Identify which cell holds the provided text, then report its (X, Y) central coordinate. 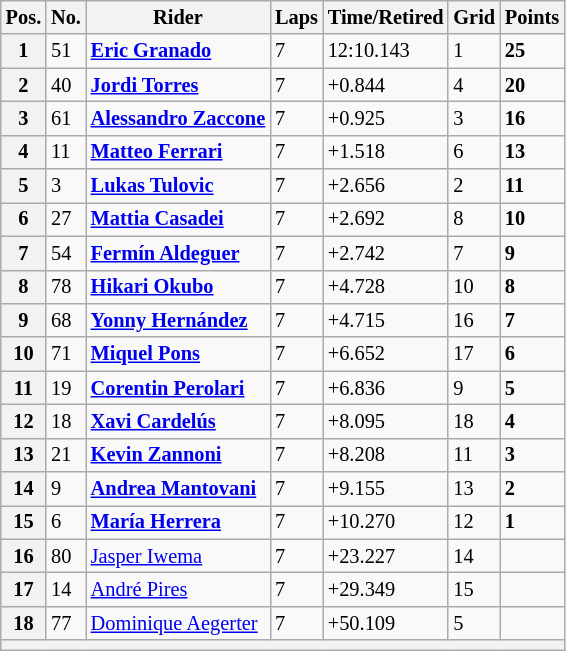
Mattia Casadei (178, 219)
Rider (178, 17)
Pos. (24, 17)
Points (532, 17)
Eric Granado (178, 51)
12:10.143 (386, 51)
+29.349 (386, 589)
25 (532, 51)
51 (66, 51)
María Herrera (178, 522)
21 (66, 455)
+6.836 (386, 388)
+0.925 (386, 118)
+9.155 (386, 489)
61 (66, 118)
Hikari Okubo (178, 287)
27 (66, 219)
54 (66, 253)
Fermín Aldeguer (178, 253)
+6.652 (386, 354)
77 (66, 623)
68 (66, 320)
Time/Retired (386, 17)
Corentin Perolari (178, 388)
Yonny Hernández (178, 320)
80 (66, 556)
André Pires (178, 589)
Andrea Mantovani (178, 489)
40 (66, 85)
Laps (296, 17)
Lukas Tulovic (178, 186)
+0.844 (386, 85)
Kevin Zannoni (178, 455)
19 (66, 388)
+4.715 (386, 320)
Jordi Torres (178, 85)
Xavi Cardelús (178, 421)
Miquel Pons (178, 354)
78 (66, 287)
Alessandro Zaccone (178, 118)
+23.227 (386, 556)
Grid (474, 17)
Dominique Aegerter (178, 623)
+4.728 (386, 287)
No. (66, 17)
+2.656 (386, 186)
71 (66, 354)
+2.692 (386, 219)
Matteo Ferrari (178, 152)
+10.270 (386, 522)
+8.095 (386, 421)
+2.742 (386, 253)
20 (532, 85)
+8.208 (386, 455)
+1.518 (386, 152)
Jasper Iwema (178, 556)
+50.109 (386, 623)
